Identify which cell holds the provided text, then report its [X, Y] central coordinate. 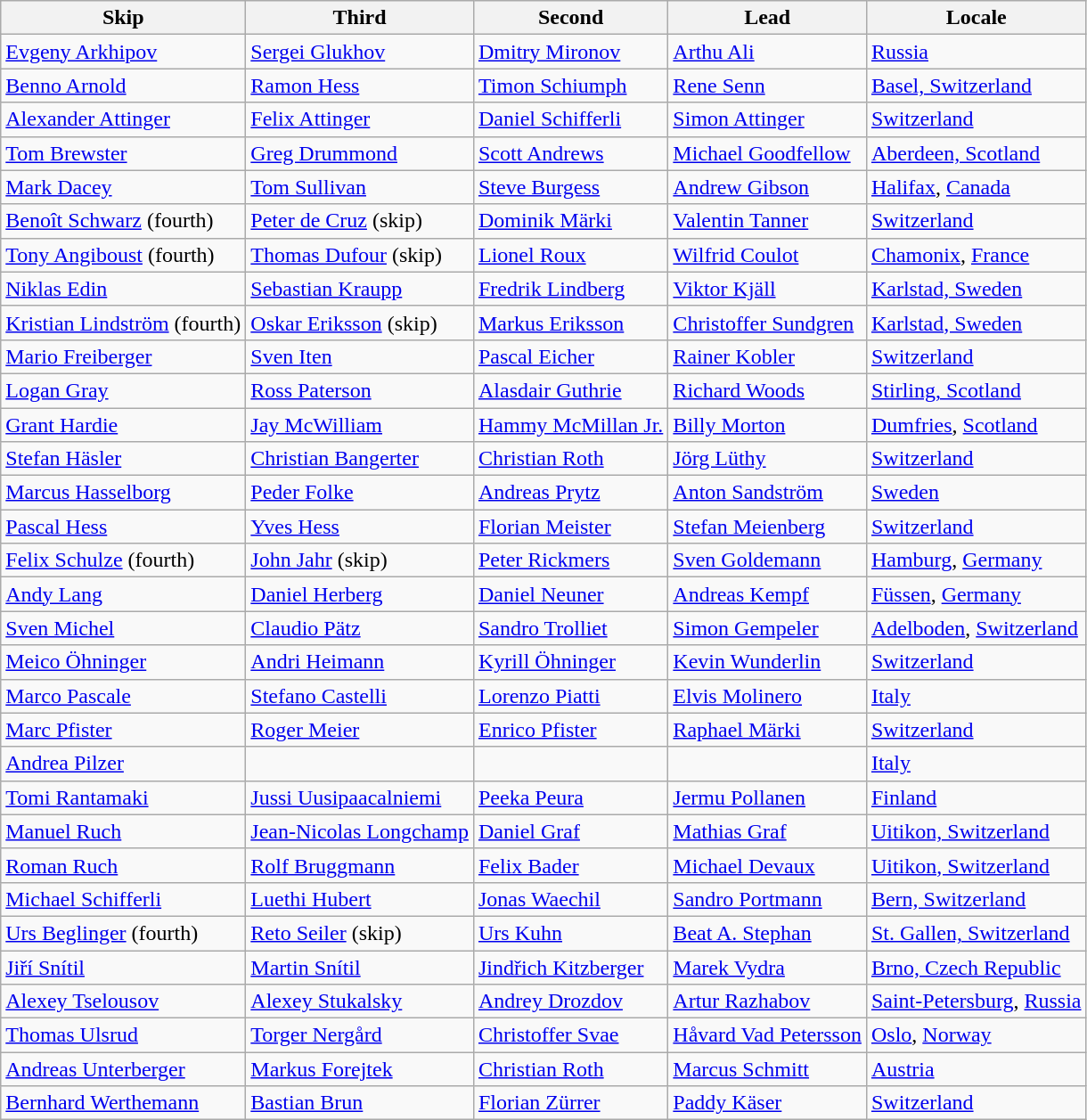
Markus Eriksson [570, 323]
Roger Meier [360, 730]
Lorenzo Piatti [570, 696]
Third [360, 18]
Manuel Ruch [123, 831]
Jörg Lüthy [768, 459]
Artur Razhabov [768, 1001]
Ramon Hess [360, 86]
Pascal Hess [123, 527]
Mark Dacey [123, 187]
Yves Hess [360, 527]
Marco Pascale [123, 696]
St. Gallen, Switzerland [977, 933]
Benno Arnold [123, 86]
Hammy McMillan Jr. [570, 425]
Enrico Pfister [570, 730]
Ross Paterson [360, 390]
Urs Kuhn [570, 933]
Oskar Eriksson (skip) [360, 323]
Raphael Märki [768, 730]
Finland [977, 797]
Jean-Nicolas Longchamp [360, 831]
Marc Pfister [123, 730]
Andrea Pilzer [123, 764]
Aberdeen, Scotland [977, 153]
Marcus Hasselborg [123, 493]
Oslo, Norway [977, 1035]
Rainer Kobler [768, 356]
Fredrik Lindberg [570, 289]
Russia [977, 52]
Kyrill Öhninger [570, 662]
Florian Zürrer [570, 1103]
Stefan Häsler [123, 459]
Torger Nergård [360, 1035]
Daniel Neuner [570, 594]
Andreas Prytz [570, 493]
Basel, Switzerland [977, 86]
Bernhard Werthemann [123, 1103]
Dominik Märki [570, 221]
Tom Sullivan [360, 187]
Marek Vydra [768, 967]
Florian Meister [570, 527]
Mario Freiberger [123, 356]
Christian Bangerter [360, 459]
Michael Goodfellow [768, 153]
Simon Gempeler [768, 628]
Chamonix, France [977, 255]
Rolf Bruggmann [360, 865]
Hamburg, Germany [977, 560]
Pascal Eicher [570, 356]
Michael Schifferli [123, 899]
Mathias Graf [768, 831]
Sven Iten [360, 356]
Sandro Portmann [768, 899]
Luethi Hubert [360, 899]
Jonas Waechil [570, 899]
Second [570, 18]
Saint-Petersburg, Russia [977, 1001]
Anton Sandström [768, 493]
Tony Angiboust (fourth) [123, 255]
Dmitry Mironov [570, 52]
Urs Beglinger (fourth) [123, 933]
Füssen, Germany [977, 594]
Marcus Schmitt [768, 1069]
Jermu Pollanen [768, 797]
Sven Goldemann [768, 560]
Bastian Brun [360, 1103]
Niklas Edin [123, 289]
Sandro Trolliet [570, 628]
Elvis Molinero [768, 696]
Sweden [977, 493]
Daniel Herberg [360, 594]
Locale [977, 18]
Christoffer Svae [570, 1035]
Paddy Käser [768, 1103]
Adelboden, Switzerland [977, 628]
Daniel Schifferli [570, 119]
Bern, Switzerland [977, 899]
Sebastian Kraupp [360, 289]
Kristian Lindström (fourth) [123, 323]
Wilfrid Coulot [768, 255]
Benoît Schwarz (fourth) [123, 221]
John Jahr (skip) [360, 560]
Simon Attinger [768, 119]
Richard Woods [768, 390]
Felix Bader [570, 865]
Logan Gray [123, 390]
Lionel Roux [570, 255]
Peter de Cruz (skip) [360, 221]
Håvard Vad Petersson [768, 1035]
Jindřich Kitzberger [570, 967]
Peeka Peura [570, 797]
Daniel Graf [570, 831]
Skip [123, 18]
Halifax, Canada [977, 187]
Reto Seiler (skip) [360, 933]
Andreas Unterberger [123, 1069]
Claudio Pätz [360, 628]
Alexander Attinger [123, 119]
Andrey Drozdov [570, 1001]
Kevin Wunderlin [768, 662]
Meico Öhninger [123, 662]
Brno, Czech Republic [977, 967]
Billy Morton [768, 425]
Dumfries, Scotland [977, 425]
Evgeny Arkhipov [123, 52]
Stefano Castelli [360, 696]
Stirling, Scotland [977, 390]
Christoffer Sundgren [768, 323]
Andrew Gibson [768, 187]
Grant Hardie [123, 425]
Jussi Uusipaacalniemi [360, 797]
Peter Rickmers [570, 560]
Alexey Stukalsky [360, 1001]
Tom Brewster [123, 153]
Markus Forejtek [360, 1069]
Rene Senn [768, 86]
Timon Schiumph [570, 86]
Andy Lang [123, 594]
Andreas Kempf [768, 594]
Thomas Dufour (skip) [360, 255]
Jay McWilliam [360, 425]
Arthu Ali [768, 52]
Viktor Kjäll [768, 289]
Austria [977, 1069]
Martin Snítil [360, 967]
Greg Drummond [360, 153]
Lead [768, 18]
Steve Burgess [570, 187]
Andri Heimann [360, 662]
Peder Folke [360, 493]
Michael Devaux [768, 865]
Alexey Tselousov [123, 1001]
Felix Schulze (fourth) [123, 560]
Sven Michel [123, 628]
Sergei Glukhov [360, 52]
Stefan Meienberg [768, 527]
Alasdair Guthrie [570, 390]
Tomi Rantamaki [123, 797]
Beat A. Stephan [768, 933]
Roman Ruch [123, 865]
Thomas Ulsrud [123, 1035]
Felix Attinger [360, 119]
Scott Andrews [570, 153]
Jiří Snítil [123, 967]
Valentin Tanner [768, 221]
